Scan for the cell matching the given text and deliver its (X, Y) coordinate at center. 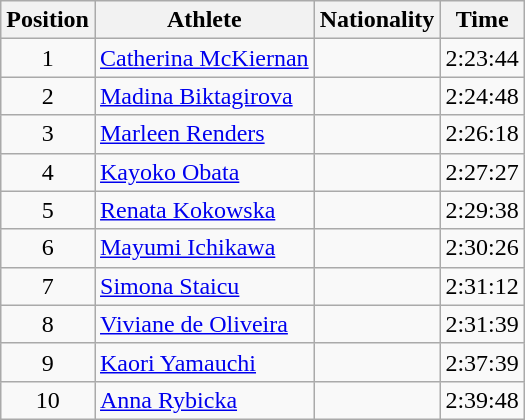
2:30:26 (482, 248)
4 (48, 172)
Nationality (377, 20)
6 (48, 248)
Kaori Yamauchi (204, 362)
3 (48, 134)
Viviane de Oliveira (204, 324)
Anna Rybicka (204, 400)
2:31:12 (482, 286)
8 (48, 324)
Simona Staicu (204, 286)
Renata Kokowska (204, 210)
2:37:39 (482, 362)
7 (48, 286)
1 (48, 58)
Mayumi Ichikawa (204, 248)
2:23:44 (482, 58)
2:26:18 (482, 134)
Catherina McKiernan (204, 58)
Kayoko Obata (204, 172)
Marleen Renders (204, 134)
Position (48, 20)
2:31:39 (482, 324)
2:39:48 (482, 400)
2 (48, 96)
2:27:27 (482, 172)
Madina Biktagirova (204, 96)
Time (482, 20)
5 (48, 210)
2:24:48 (482, 96)
2:29:38 (482, 210)
Athlete (204, 20)
9 (48, 362)
10 (48, 400)
